From the cell containing the given text, extract its center point as (x, y) coordinate. 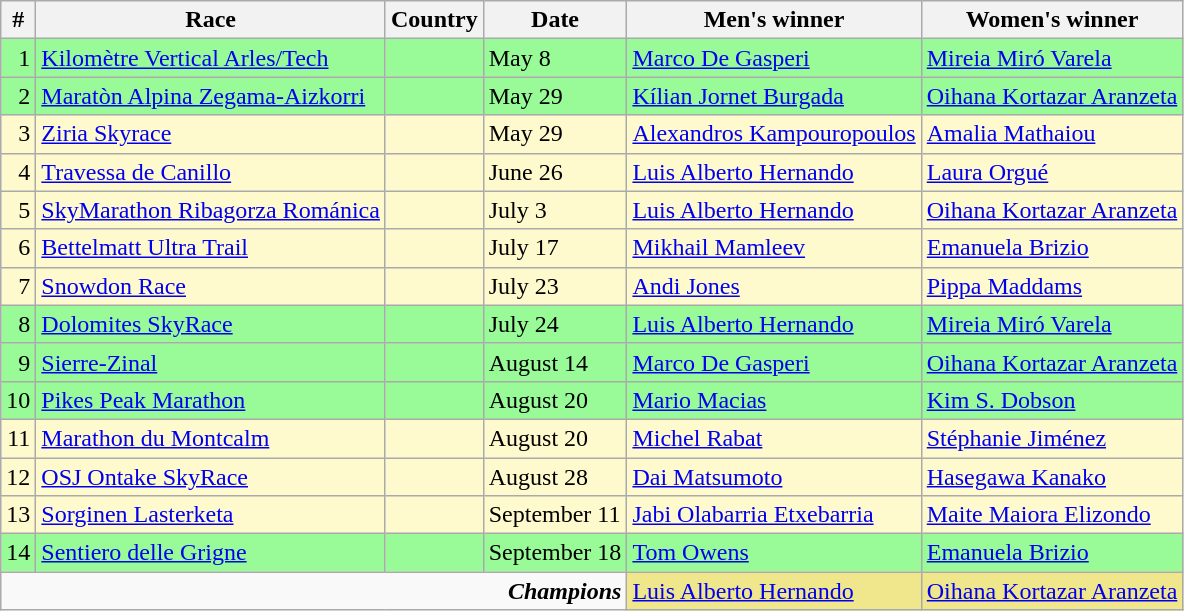
September 11 (555, 515)
3 (18, 134)
Andi Jones (774, 286)
Stéphanie Jiménez (1052, 438)
Sentiero delle Grigne (211, 553)
Dai Matsumoto (774, 477)
May 8 (555, 58)
Pikes Peak Marathon (211, 400)
OSJ Ontake SkyRace (211, 477)
Pippa Maddams (1052, 286)
Bettelmatt Ultra Trail (211, 248)
Date (555, 20)
SkyMarathon Ribagorza Románica (211, 210)
9 (18, 362)
Kílian Jornet Burgada (774, 96)
Race (211, 20)
Mikhail Mamleev (774, 248)
Maite Maiora Elizondo (1052, 515)
Ziria Skyrace (211, 134)
June 26 (555, 172)
Mario Macias (774, 400)
Dolomites SkyRace (211, 324)
12 (18, 477)
Jabi Olabarria Etxebarria (774, 515)
Travessa de Canillo (211, 172)
1 (18, 58)
Amalia Mathaiou (1052, 134)
13 (18, 515)
July 24 (555, 324)
11 (18, 438)
Sierre-Zinal (211, 362)
Snowdon Race (211, 286)
Alexandros Kampouropoulos (774, 134)
July 23 (555, 286)
Country (434, 20)
August 28 (555, 477)
September 18 (555, 553)
Kim S. Dobson (1052, 400)
2 (18, 96)
Champions (314, 591)
14 (18, 553)
10 (18, 400)
6 (18, 248)
Michel Rabat (774, 438)
# (18, 20)
July 3 (555, 210)
August 14 (555, 362)
4 (18, 172)
Maratòn Alpina Zegama-Aizkorri (211, 96)
Women's winner (1052, 20)
Kilomètre Vertical Arles/Tech (211, 58)
Hasegawa Kanako (1052, 477)
July 17 (555, 248)
Marathon du Montcalm (211, 438)
Sorginen Lasterketa (211, 515)
7 (18, 286)
Laura Orgué (1052, 172)
Tom Owens (774, 553)
5 (18, 210)
Men's winner (774, 20)
8 (18, 324)
